Detect which cell encompasses the target text, then output its [x, y] center coordinate. 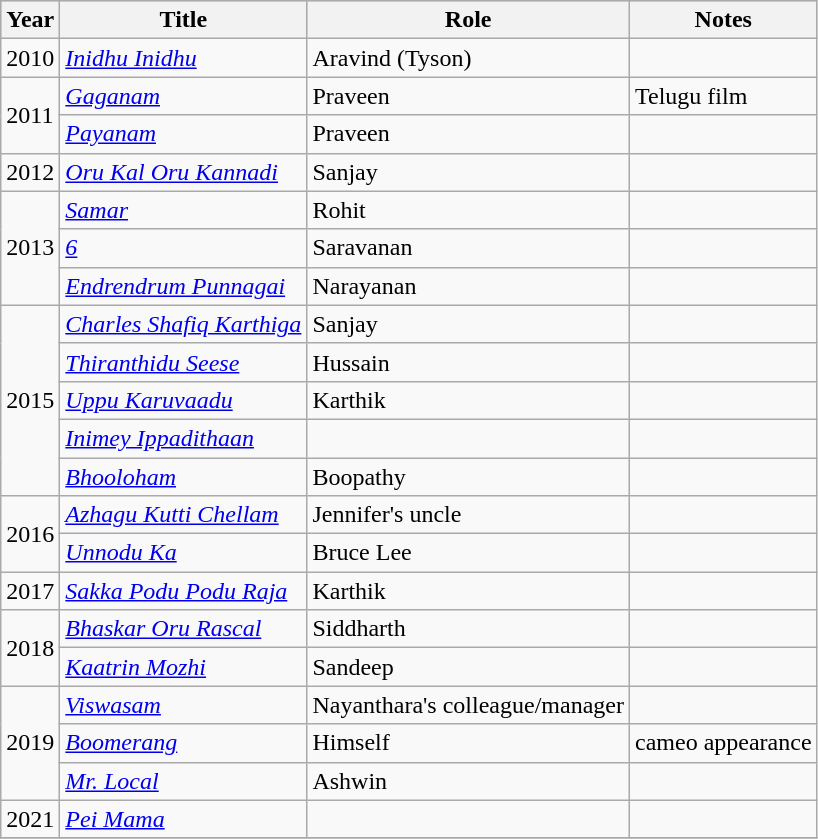
Samar [184, 210]
Himself [468, 743]
Mr. Local [184, 781]
Sakka Podu Podu Raja [184, 591]
Endrendrum Punnagai [184, 286]
Siddharth [468, 629]
2017 [30, 591]
Azhagu Kutti Chellam [184, 515]
Uppu Karuvaadu [184, 400]
Bruce Lee [468, 553]
Boopathy [468, 477]
Gaganam [184, 96]
Bhaskar Oru Rascal [184, 629]
Charles Shafiq Karthiga [184, 324]
2021 [30, 819]
Telugu film [723, 96]
2019 [30, 743]
Year [30, 20]
2011 [30, 115]
Narayanan [468, 286]
cameo appearance [723, 743]
Pei Mama [184, 819]
Aravind (Tyson) [468, 58]
Inidhu Inidhu [184, 58]
2016 [30, 534]
Rohit [468, 210]
Ashwin [468, 781]
2010 [30, 58]
Inimey Ippadithaan [184, 438]
Kaatrin Mozhi [184, 667]
Saravanan [468, 248]
Thiranthidu Seese [184, 362]
Sandeep [468, 667]
Unnodu Ka [184, 553]
Hussain [468, 362]
Boomerang [184, 743]
6 [184, 248]
Oru Kal Oru Kannadi [184, 172]
Viswasam [184, 705]
2013 [30, 248]
Nayanthara's colleague/manager [468, 705]
Title [184, 20]
Bhooloham [184, 477]
Payanam [184, 134]
Role [468, 20]
2018 [30, 648]
Notes [723, 20]
2015 [30, 400]
Jennifer's uncle [468, 515]
2012 [30, 172]
